Find where the given text appears and provide that cell's center as [x, y] coordinate. 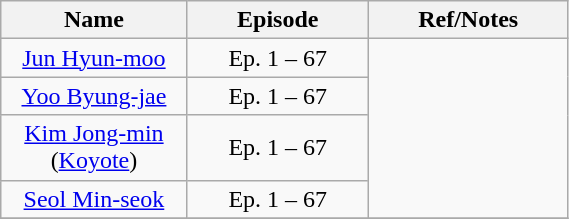
Seol Min-seok [94, 199]
Jun Hyun-moo [94, 58]
Episode [278, 20]
Name [94, 20]
Kim Jong-min (Koyote) [94, 148]
Yoo Byung-jae [94, 96]
Ref/Notes [468, 20]
